Provide the (x, y) coordinate of the cell's center where the given text is located.  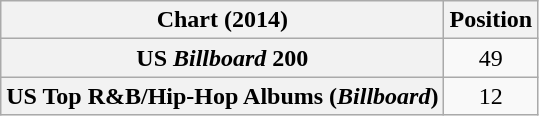
Position (491, 20)
Chart (2014) (222, 20)
US Billboard 200 (222, 58)
12 (491, 96)
49 (491, 58)
US Top R&B/Hip-Hop Albums (Billboard) (222, 96)
